Determine the (X, Y) coordinate at the center of the cell enclosing the given text.  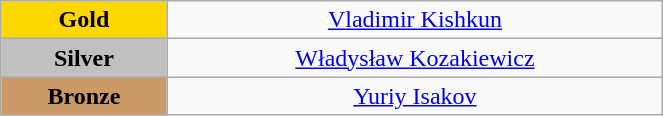
Yuriy Isakov (415, 96)
Bronze (84, 96)
Władysław Kozakiewicz (415, 58)
Gold (84, 20)
Vladimir Kishkun (415, 20)
Silver (84, 58)
